Return the (X, Y) coordinate for the center point of the cell that contains the specified text.  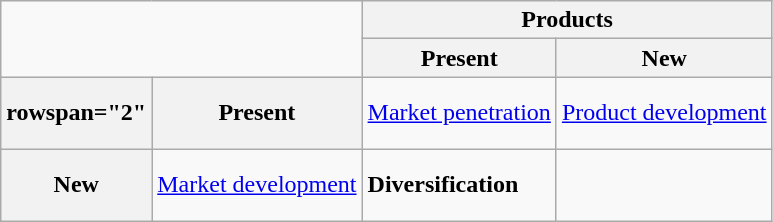
Market development (257, 185)
Market penetration (459, 113)
Products (567, 20)
rowspan="2" (76, 113)
Diversification (459, 185)
Product development (664, 113)
